Extract the [X, Y] coordinate from the center of the cell holding the provided text.  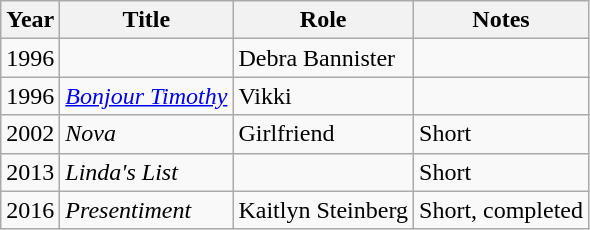
Debra Bannister [324, 58]
Vikki [324, 96]
2016 [30, 210]
Presentiment [146, 210]
Kaitlyn Steinberg [324, 210]
Nova [146, 134]
Girlfriend [324, 134]
Bonjour Timothy [146, 96]
Year [30, 20]
Notes [502, 20]
Title [146, 20]
Linda's List [146, 172]
2002 [30, 134]
Role [324, 20]
2013 [30, 172]
Short, completed [502, 210]
